Return the [x, y] coordinate for the center point of the cell that contains the specified text.  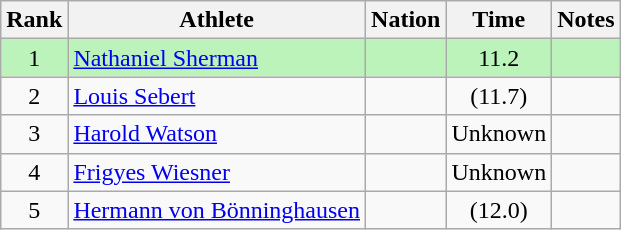
Time [499, 20]
(11.7) [499, 96]
Athlete [217, 20]
Nation [406, 20]
Nathaniel Sherman [217, 58]
Hermann von Bönninghausen [217, 210]
3 [34, 134]
Rank [34, 20]
5 [34, 210]
4 [34, 172]
1 [34, 58]
Frigyes Wiesner [217, 172]
Notes [586, 20]
Louis Sebert [217, 96]
2 [34, 96]
Harold Watson [217, 134]
(12.0) [499, 210]
11.2 [499, 58]
